Return the [X, Y] coordinate for the center point of the cell that contains the specified text.  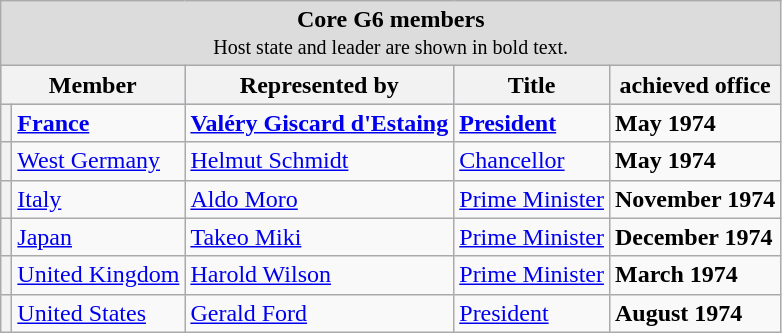
Helmut Schmidt [320, 161]
West Germany [98, 161]
December 1974 [694, 237]
Japan [98, 237]
Core G6 membersHost state and leader are shown in bold text. [391, 34]
Gerald Ford [320, 313]
August 1974 [694, 313]
Title [532, 85]
France [98, 123]
Takeo Miki [320, 237]
Represented by [320, 85]
November 1974 [694, 199]
Harold Wilson [320, 275]
Aldo Moro [320, 199]
United Kingdom [98, 275]
Valéry Giscard d'Estaing [320, 123]
Chancellor [532, 161]
Italy [98, 199]
March 1974 [694, 275]
achieved office [694, 85]
Member [93, 85]
United States [98, 313]
